Extract the [X, Y] coordinate from the center of the cell holding the provided text.  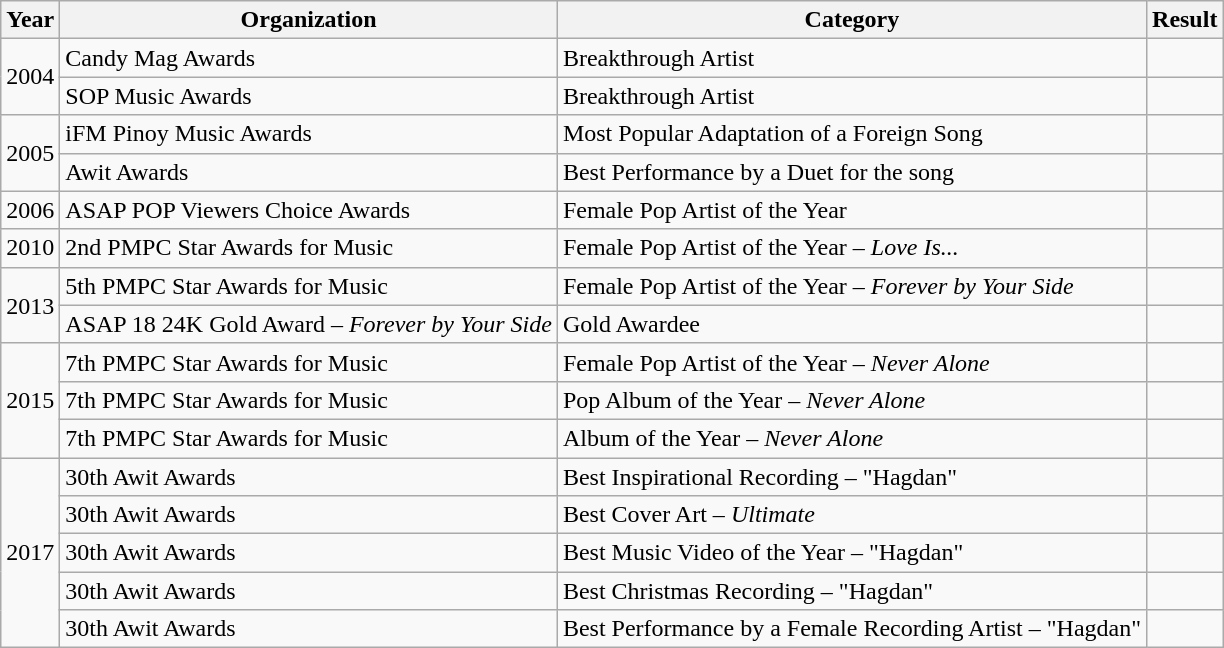
Best Inspirational Recording – "Hagdan" [852, 477]
Organization [309, 20]
2nd PMPC Star Awards for Music [309, 248]
2005 [30, 153]
ASAP POP Viewers Choice Awards [309, 210]
Awit Awards [309, 172]
Best Cover Art – Ultimate [852, 515]
Album of the Year – Never Alone [852, 438]
2006 [30, 210]
Result [1185, 20]
Best Performance by a Female Recording Artist – "Hagdan" [852, 629]
Pop Album of the Year – Never Alone [852, 400]
Female Pop Artist of the Year – Forever by Your Side [852, 286]
Best Music Video of the Year – "Hagdan" [852, 553]
2015 [30, 400]
Female Pop Artist of the Year – Never Alone [852, 362]
Female Pop Artist of the Year [852, 210]
Candy Mag Awards [309, 58]
5th PMPC Star Awards for Music [309, 286]
Best Christmas Recording – "Hagdan" [852, 591]
SOP Music Awards [309, 96]
2013 [30, 305]
Most Popular Adaptation of a Foreign Song [852, 134]
Year [30, 20]
Female Pop Artist of the Year – Love Is... [852, 248]
2004 [30, 77]
Best Performance by a Duet for the song [852, 172]
2010 [30, 248]
2017 [30, 553]
Category [852, 20]
iFM Pinoy Music Awards [309, 134]
ASAP 18 24K Gold Award – Forever by Your Side [309, 324]
Gold Awardee [852, 324]
